Output the (X, Y) coordinate of the center of the cell containing the given text.  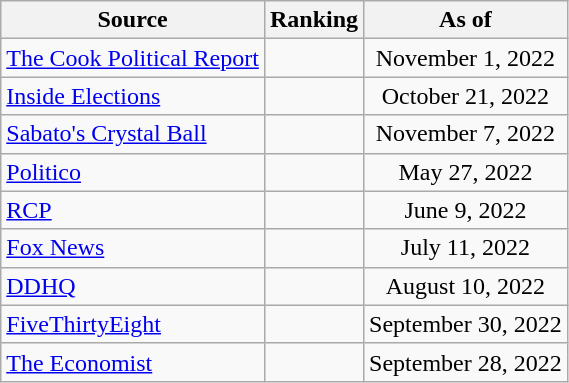
August 10, 2022 (466, 286)
September 30, 2022 (466, 324)
The Cook Political Report (133, 58)
October 21, 2022 (466, 96)
As of (466, 20)
The Economist (133, 362)
DDHQ (133, 286)
Fox News (133, 248)
Sabato's Crystal Ball (133, 134)
RCP (133, 210)
May 27, 2022 (466, 172)
November 1, 2022 (466, 58)
Source (133, 20)
Politico (133, 172)
September 28, 2022 (466, 362)
November 7, 2022 (466, 134)
July 11, 2022 (466, 248)
June 9, 2022 (466, 210)
Inside Elections (133, 96)
Ranking (314, 20)
FiveThirtyEight (133, 324)
